Output the (X, Y) coordinate of the center of the cell containing the given text.  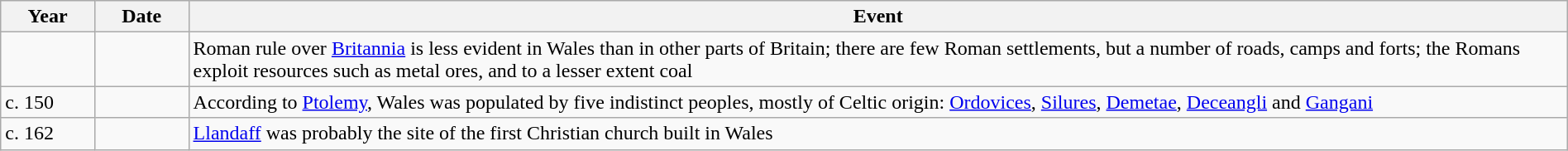
c. 150 (48, 102)
Llandaff was probably the site of the first Christian church built in Wales (878, 134)
According to Ptolemy, Wales was populated by five indistinct peoples, mostly of Celtic origin: Ordovices, Silures, Demetae, Deceangli and Gangani (878, 102)
c. 162 (48, 134)
Date (141, 17)
Year (48, 17)
Event (878, 17)
